Extract the [x, y] coordinate from the center of the cell holding the provided text.  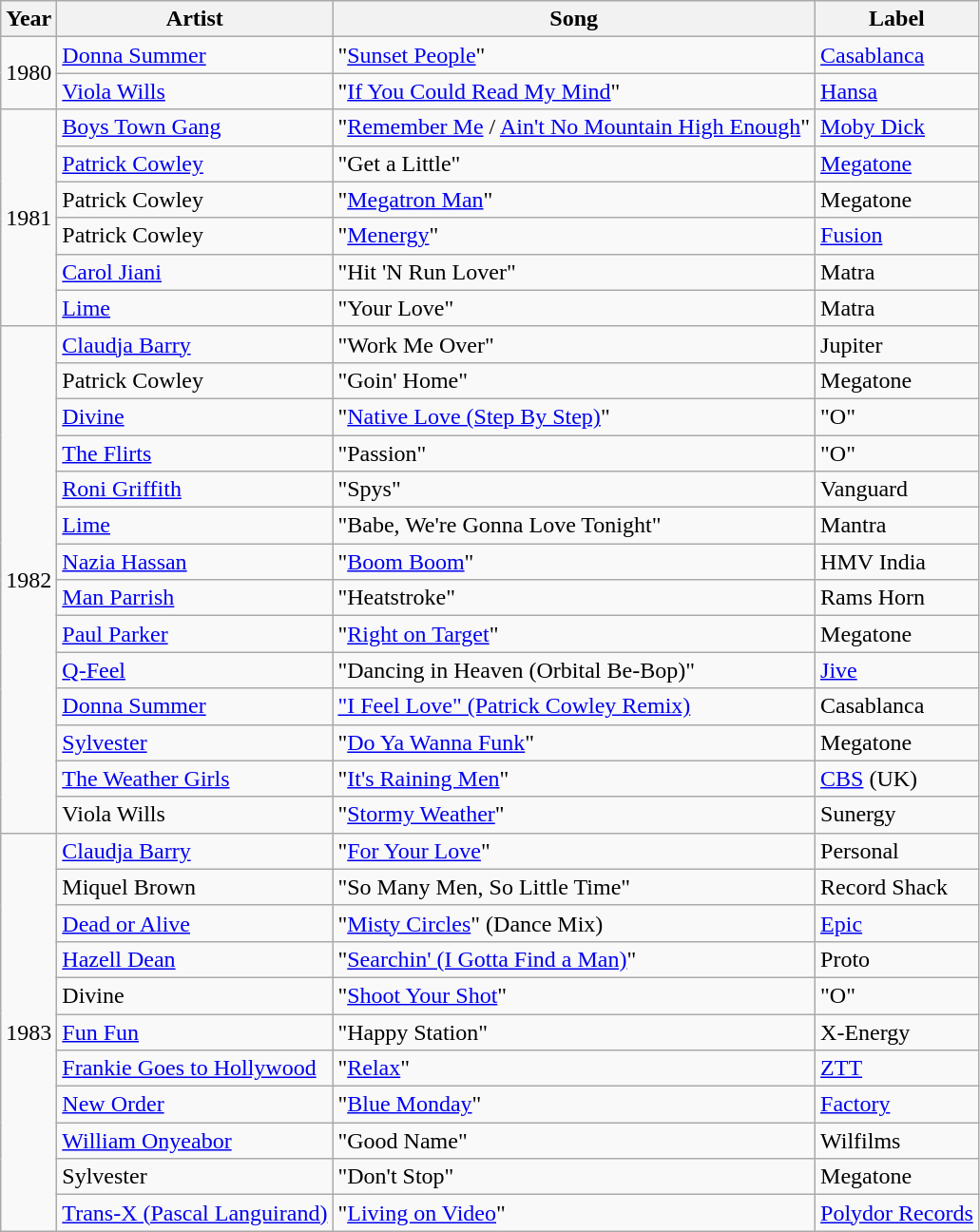
"Misty Circles" (Dance Mix) [574, 923]
"Stormy Weather" [574, 815]
"Get a Little" [574, 164]
Q-Feel [195, 670]
"Megatron Man" [574, 200]
"Blue Monday" [574, 1105]
Nazia Hassan [195, 562]
"Work Me Over" [574, 344]
"Passion" [574, 453]
Frankie Goes to Hollywood [195, 1068]
Jive [897, 670]
Rams Horn [897, 598]
Year [29, 19]
"Remember Me / Ain't No Mountain High Enough" [574, 127]
"Living on Video" [574, 1213]
1983 [29, 1032]
Wilfilms [897, 1141]
"Sunset People" [574, 55]
"Boom Boom" [574, 562]
Moby Dick [897, 127]
"Your Love" [574, 308]
"Goin' Home" [574, 380]
Boys Town Gang [195, 127]
"Relax" [574, 1068]
Mantra [897, 526]
The Flirts [195, 453]
Proto [897, 959]
Paul Parker [195, 634]
"Do Ya Wanna Funk" [574, 742]
Artist [195, 19]
"For Your Love" [574, 851]
"Spys" [574, 490]
"Heatstroke" [574, 598]
"Happy Station" [574, 1031]
Factory [897, 1105]
Epic [897, 923]
"Searchin' (I Gotta Find a Man)" [574, 959]
Carol Jiani [195, 272]
"Right on Target" [574, 634]
Song [574, 19]
"Don't Stop" [574, 1177]
Dead or Alive [195, 923]
1982 [29, 580]
Polydor Records [897, 1213]
"Shoot Your Shot" [574, 995]
"If You Could Read My Mind" [574, 91]
Man Parrish [195, 598]
Jupiter [897, 344]
Record Shack [897, 887]
"Babe, We're Gonna Love Tonight" [574, 526]
Roni Griffith [195, 490]
Fusion [897, 236]
HMV India [897, 562]
William Onyeabor [195, 1141]
New Order [195, 1105]
ZTT [897, 1068]
1981 [29, 218]
1980 [29, 73]
Label [897, 19]
Fun Fun [195, 1031]
Vanguard [897, 490]
"I Feel Love" (Patrick Cowley Remix) [574, 706]
The Weather Girls [195, 779]
Trans-X (Pascal Languirand) [195, 1213]
Personal [897, 851]
X-Energy [897, 1031]
Miquel Brown [195, 887]
CBS (UK) [897, 779]
Hansa [897, 91]
"Menergy" [574, 236]
"Native Love (Step By Step)" [574, 416]
"Dancing in Heaven (Orbital Be-Bop)" [574, 670]
Hazell Dean [195, 959]
"Hit 'N Run Lover" [574, 272]
"Good Name" [574, 1141]
Sunergy [897, 815]
"So Many Men, So Little Time" [574, 887]
"It's Raining Men" [574, 779]
